Return the [X, Y] coordinate for the center point of the cell that contains the specified text.  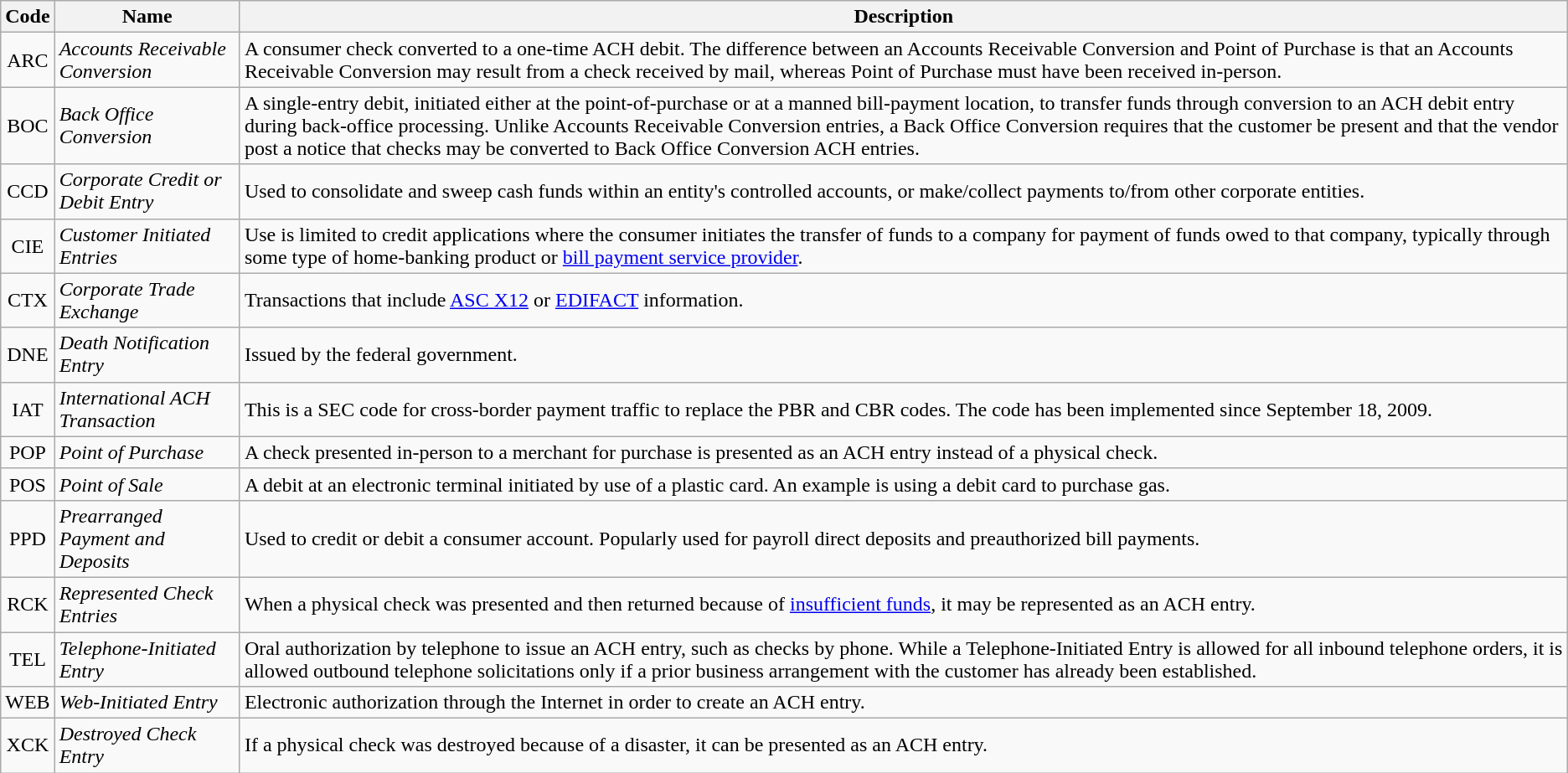
POP [28, 452]
CTX [28, 300]
This is a SEC code for cross-border payment traffic to replace the PBR and CBR codes. The code has been implemented since September 18, 2009. [903, 409]
International ACH Transaction [147, 409]
TEL [28, 658]
Accounts Receivable Conversion [147, 60]
IAT [28, 409]
PPD [28, 539]
Point of Purchase [147, 452]
Web-Initiated Entry [147, 703]
Death Notification Entry [147, 355]
Back Office Conversion [147, 126]
Represented Check Entries [147, 605]
If a physical check was destroyed because of a disaster, it can be presented as an ACH entry. [903, 745]
ARC [28, 60]
BOC [28, 126]
A check presented in-person to a merchant for purchase is presented as an ACH entry instead of a physical check. [903, 452]
POS [28, 484]
Used to credit or debit a consumer account. Popularly used for payroll direct deposits and preauthorized bill payments. [903, 539]
Prearranged Payment and Deposits [147, 539]
Point of Sale [147, 484]
Telephone-Initiated Entry [147, 658]
Corporate Trade Exchange [147, 300]
WEB [28, 703]
Customer Initiated Entries [147, 246]
Corporate Credit or Debit Entry [147, 191]
DNE [28, 355]
Electronic authorization through the Internet in order to create an ACH entry. [903, 703]
XCK [28, 745]
When a physical check was presented and then returned because of insufficient funds, it may be represented as an ACH entry. [903, 605]
Transactions that include ASC X12 or EDIFACT information. [903, 300]
Description [903, 17]
Used to consolidate and sweep cash funds within an entity's controlled accounts, or make/collect payments to/from other corporate entities. [903, 191]
CIE [28, 246]
Issued by the federal government. [903, 355]
A debit at an electronic terminal initiated by use of a plastic card. An example is using a debit card to purchase gas. [903, 484]
Code [28, 17]
RCK [28, 605]
Name [147, 17]
CCD [28, 191]
Destroyed Check Entry [147, 745]
